Return the [x, y] coordinate for the center point of the cell that contains the specified text.  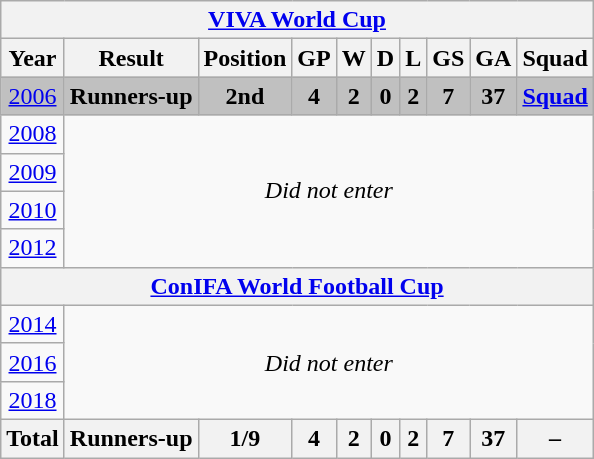
2009 [33, 172]
2nd [245, 96]
1/9 [245, 438]
2014 [33, 324]
2012 [33, 248]
Result [131, 58]
VIVA World Cup [298, 20]
Year [33, 58]
GS [448, 58]
GA [494, 58]
W [354, 58]
GP [314, 58]
2016 [33, 362]
2018 [33, 400]
2008 [33, 134]
– [555, 438]
D [385, 58]
2010 [33, 210]
Position [245, 58]
Total [33, 438]
2006 [33, 96]
L [414, 58]
ConIFA World Football Cup [298, 286]
